Determine the [x, y] coordinate at the center of the cell enclosing the given text.  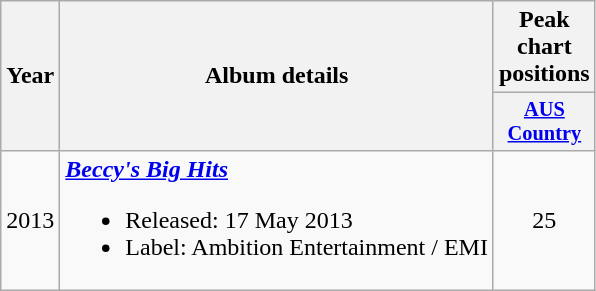
2013 [30, 220]
25 [544, 220]
Year [30, 76]
Beccy's Big HitsReleased: 17 May 2013Label: Ambition Entertainment / EMI [277, 220]
AUSCountry [544, 122]
Album details [277, 76]
Peak chart positions [544, 47]
